Identify which cell holds the provided text, then report its [X, Y] central coordinate. 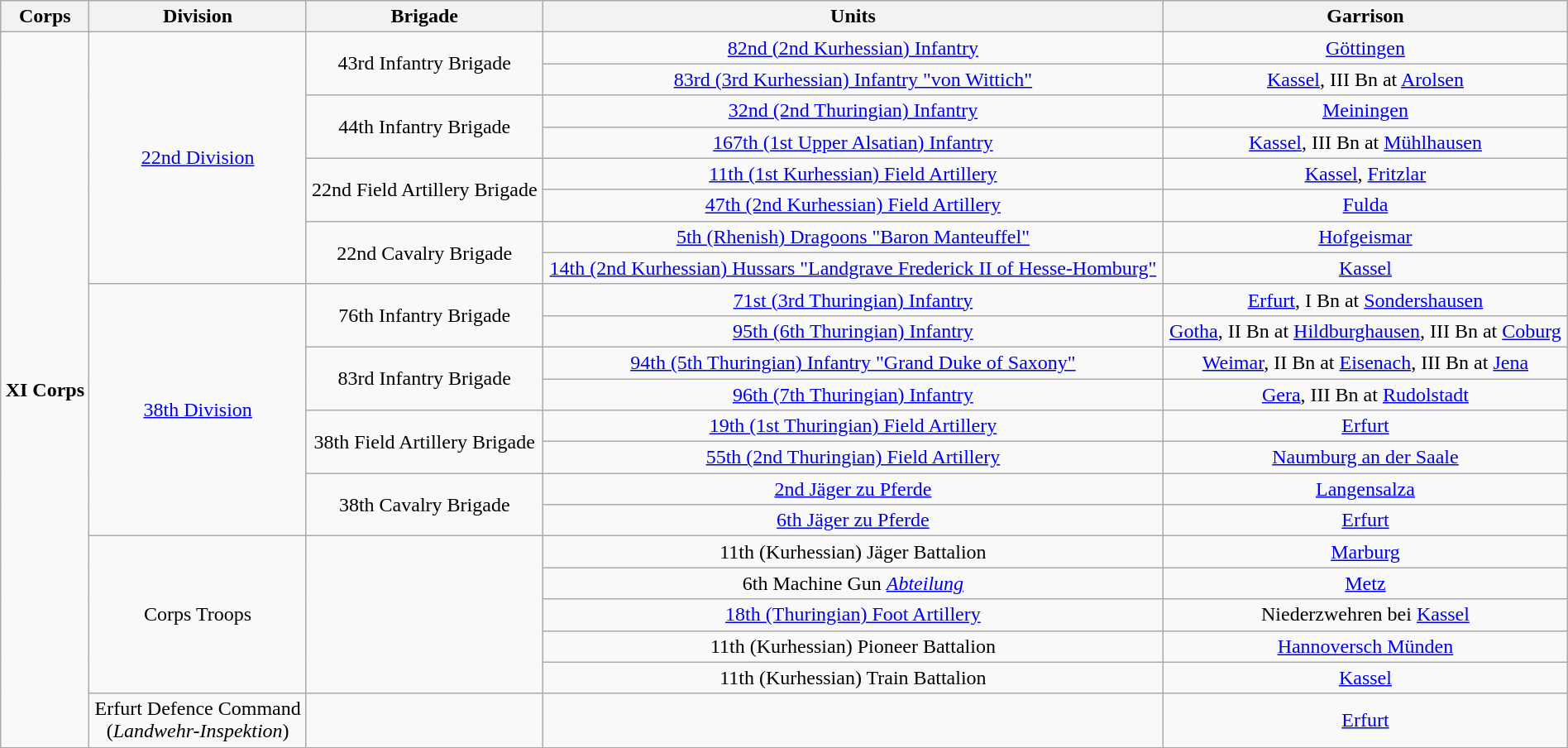
76th Infantry Brigade [424, 315]
Corps Troops [198, 615]
83rd Infantry Brigade [424, 378]
32nd (2nd Thuringian) Infantry [853, 111]
47th (2nd Kurhessian) Field Artillery [853, 205]
96th (7th Thuringian) Infantry [853, 395]
Langensalza [1366, 489]
11th (Kurhessian) Train Battalion [853, 678]
Erfurt Defence Command(Landwehr-Inspektion) [198, 720]
38th Cavalry Brigade [424, 505]
94th (5th Thuringian) Infantry "Grand Duke of Saxony" [853, 362]
167th (1st Upper Alsatian) Infantry [853, 142]
Erfurt, I Bn at Sondershausen [1366, 300]
Division [198, 17]
Kassel, Fritzlar [1366, 174]
82nd (2nd Kurhessian) Infantry [853, 48]
Kassel, III Bn at Arolsen [1366, 79]
Gotha, II Bn at Hildburghausen, III Bn at Coburg [1366, 331]
Göttingen [1366, 48]
Units [853, 17]
71st (3rd Thuringian) Infantry [853, 300]
11th (1st Kurhessian) Field Artillery [853, 174]
Fulda [1366, 205]
Garrison [1366, 17]
Naumburg an der Saale [1366, 458]
Marburg [1366, 552]
Corps [45, 17]
14th (2nd Kurhessian) Hussars "Landgrave Frederick II of Hesse-Homburg" [853, 268]
Kassel, III Bn at Mühlhausen [1366, 142]
95th (6th Thuringian) Infantry [853, 331]
Weimar, II Bn at Eisenach, III Bn at Jena [1366, 362]
38th Field Artillery Brigade [424, 442]
55th (2nd Thuringian) Field Artillery [853, 458]
22nd Field Artillery Brigade [424, 189]
Meiningen [1366, 111]
Hofgeismar [1366, 237]
22nd Cavalry Brigade [424, 252]
83rd (3rd Kurhessian) Infantry "von Wittich" [853, 79]
11th (Kurhessian) Pioneer Battalion [853, 646]
5th (Rhenish) Dragoons "Baron Manteuffel" [853, 237]
2nd Jäger zu Pferde [853, 489]
Hannoversch Münden [1366, 646]
6th Jäger zu Pferde [853, 520]
38th Division [198, 410]
44th Infantry Brigade [424, 127]
Brigade [424, 17]
6th Machine Gun Abteilung [853, 583]
XI Corps [45, 390]
19th (1st Thuringian) Field Artillery [853, 426]
18th (Thuringian) Foot Artillery [853, 615]
11th (Kurhessian) Jäger Battalion [853, 552]
43rd Infantry Brigade [424, 64]
22nd Division [198, 158]
Metz [1366, 583]
Niederzwehren bei Kassel [1366, 615]
Gera, III Bn at Rudolstadt [1366, 395]
